Output the (X, Y) coordinate of the center of the cell containing the given text.  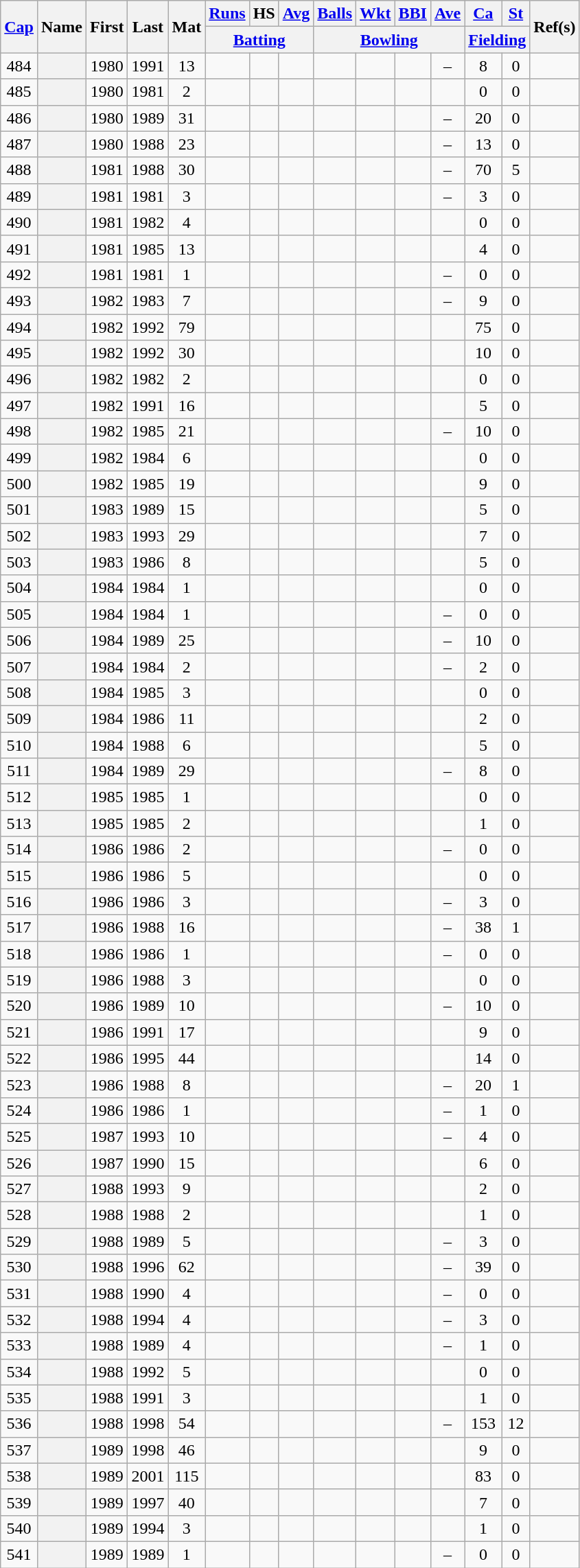
494 (19, 327)
484 (19, 66)
510 (19, 745)
522 (19, 1058)
509 (19, 718)
528 (19, 1215)
512 (19, 797)
12 (516, 1424)
539 (19, 1502)
531 (19, 1294)
530 (19, 1267)
506 (19, 640)
496 (19, 379)
521 (19, 1032)
14 (483, 1058)
31 (187, 118)
505 (19, 614)
489 (19, 196)
Ref(s) (555, 27)
1996 (148, 1267)
Ca (483, 14)
516 (19, 902)
488 (19, 170)
525 (19, 1136)
46 (187, 1450)
495 (19, 353)
Wkt (375, 14)
1995 (148, 1058)
526 (19, 1163)
1997 (148, 1502)
38 (483, 928)
Fielding (497, 40)
486 (19, 118)
503 (19, 562)
497 (19, 406)
493 (19, 301)
First (107, 27)
HS (264, 14)
17 (187, 1032)
529 (19, 1241)
498 (19, 432)
Bowling (389, 40)
534 (19, 1372)
25 (187, 640)
Runs (227, 14)
527 (19, 1189)
507 (19, 666)
487 (19, 144)
44 (187, 1058)
Batting (259, 40)
520 (19, 1006)
40 (187, 1502)
540 (19, 1528)
504 (19, 588)
532 (19, 1320)
Last (148, 27)
70 (483, 170)
517 (19, 928)
491 (19, 248)
St (516, 14)
523 (19, 1084)
Balls (335, 14)
492 (19, 274)
500 (19, 484)
62 (187, 1267)
508 (19, 692)
535 (19, 1398)
519 (19, 980)
537 (19, 1450)
485 (19, 92)
Cap (19, 27)
11 (187, 718)
79 (187, 327)
524 (19, 1110)
83 (483, 1476)
Avg (297, 14)
511 (19, 771)
Mat (187, 27)
501 (19, 510)
490 (19, 222)
Ave (448, 14)
502 (19, 536)
19 (187, 484)
533 (19, 1346)
518 (19, 954)
499 (19, 458)
BBI (413, 14)
2001 (148, 1476)
514 (19, 850)
513 (19, 823)
39 (483, 1267)
75 (483, 327)
515 (19, 876)
23 (187, 144)
538 (19, 1476)
21 (187, 432)
54 (187, 1424)
Name (62, 27)
153 (483, 1424)
115 (187, 1476)
541 (19, 1554)
536 (19, 1424)
